Extract the [x, y] coordinate from the center of the cell holding the provided text.  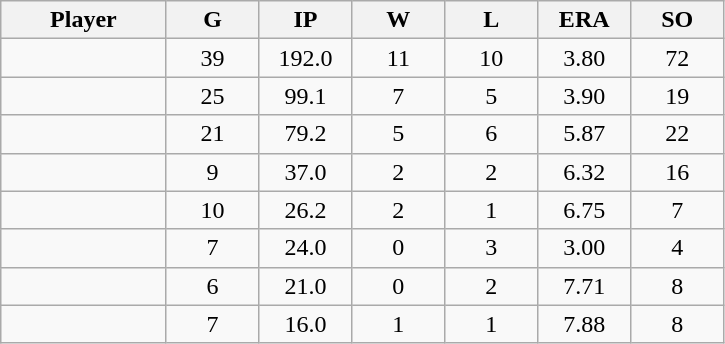
5.87 [584, 134]
21.0 [306, 286]
IP [306, 20]
3 [492, 248]
3.90 [584, 96]
22 [678, 134]
99.1 [306, 96]
11 [398, 58]
L [492, 20]
192.0 [306, 58]
16 [678, 172]
24.0 [306, 248]
79.2 [306, 134]
SO [678, 20]
4 [678, 248]
37.0 [306, 172]
7.71 [584, 286]
16.0 [306, 324]
3.00 [584, 248]
26.2 [306, 210]
39 [212, 58]
3.80 [584, 58]
9 [212, 172]
G [212, 20]
21 [212, 134]
7.88 [584, 324]
Player [84, 20]
ERA [584, 20]
6.75 [584, 210]
25 [212, 96]
W [398, 20]
6.32 [584, 172]
72 [678, 58]
19 [678, 96]
